Output the (x, y) coordinate of the center of the cell containing the given text.  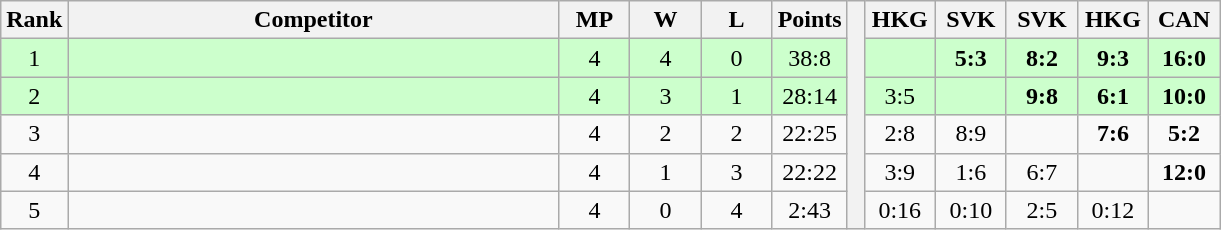
Points (810, 20)
16:0 (1184, 58)
0:16 (900, 210)
Rank (34, 20)
Competitor (314, 20)
3:5 (900, 96)
8:2 (1042, 58)
2:43 (810, 210)
2:8 (900, 134)
5:2 (1184, 134)
3:9 (900, 172)
5 (34, 210)
9:3 (1112, 58)
2:5 (1042, 210)
8:9 (970, 134)
CAN (1184, 20)
10:0 (1184, 96)
L (736, 20)
22:25 (810, 134)
0:10 (970, 210)
7:6 (1112, 134)
12:0 (1184, 172)
6:1 (1112, 96)
9:8 (1042, 96)
28:14 (810, 96)
1:6 (970, 172)
MP (594, 20)
22:22 (810, 172)
38:8 (810, 58)
5:3 (970, 58)
6:7 (1042, 172)
0:12 (1112, 210)
W (666, 20)
